Identify which cell holds the provided text, then report its [x, y] central coordinate. 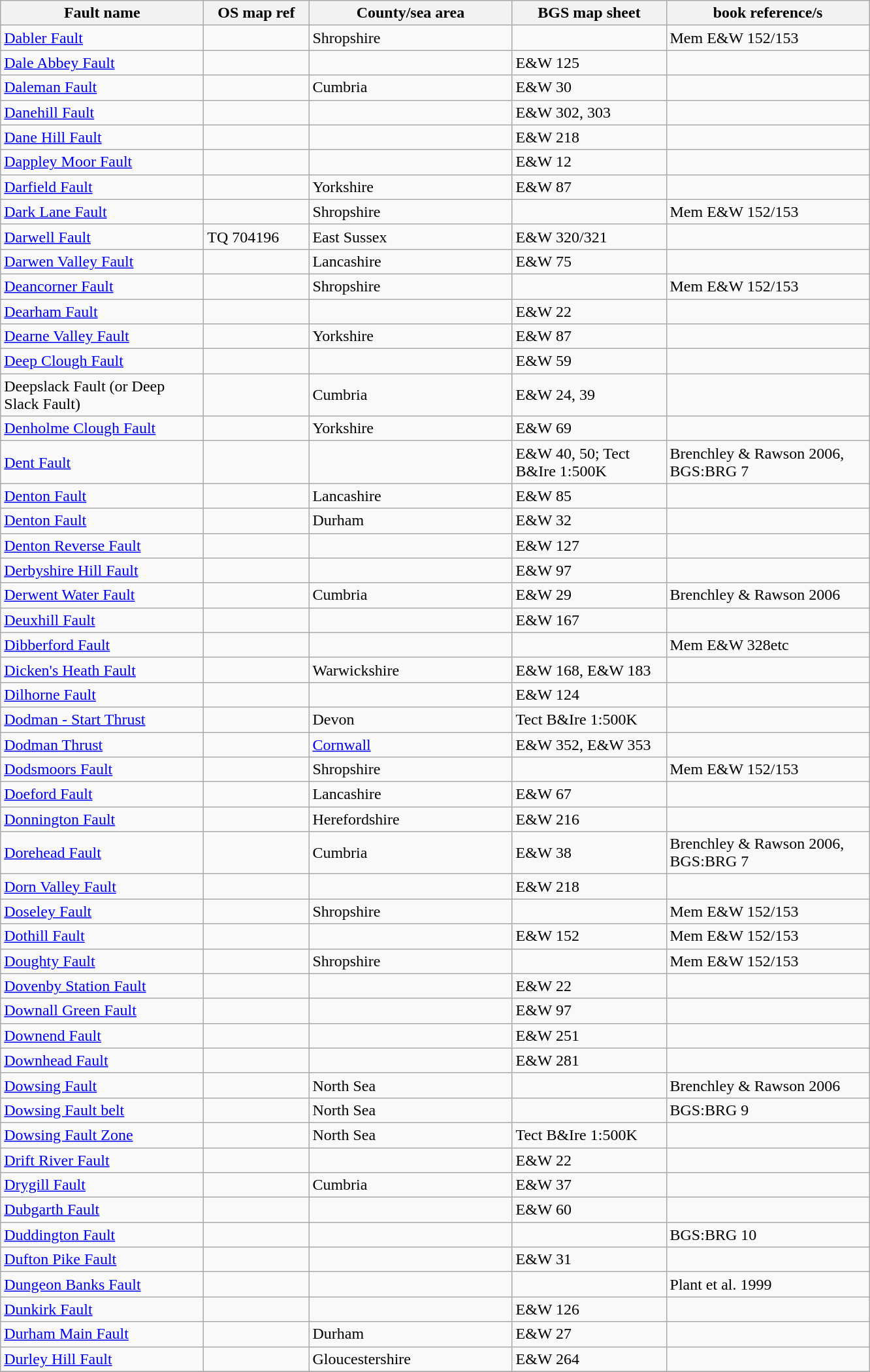
E&W 152 [589, 936]
E&W 27 [589, 1334]
County/sea area [410, 13]
Gloucestershire [410, 1359]
Daleman Fault [102, 88]
East Sussex [410, 237]
E&W 12 [589, 162]
E&W 69 [589, 429]
Dent Fault [102, 463]
Dodman - Start Thrust [102, 719]
Dane Hill Fault [102, 137]
Fault name [102, 13]
Doeford Fault [102, 794]
BGS:BRG 10 [768, 1235]
E&W 37 [589, 1185]
Denton Reverse Fault [102, 546]
E&W 352, E&W 353 [589, 744]
Deepslack Fault (or Deep Slack Fault) [102, 395]
E&W 30 [589, 88]
Dungeon Banks Fault [102, 1284]
Herefordshire [410, 819]
Plant et al. 1999 [768, 1284]
E&W 60 [589, 1210]
Danehill Fault [102, 112]
E&W 302, 303 [589, 112]
E&W 31 [589, 1260]
Deuxhill Fault [102, 620]
Doseley Fault [102, 911]
Darwell Fault [102, 237]
Dappley Moor Fault [102, 162]
Dothill Fault [102, 936]
Dearham Fault [102, 312]
E&W 264 [589, 1359]
Downall Green Fault [102, 1011]
BGS map sheet [589, 13]
E&W 126 [589, 1309]
Drift River Fault [102, 1160]
E&W 24, 39 [589, 395]
Dowsing Fault Zone [102, 1135]
Drygill Fault [102, 1185]
Denholme Clough Fault [102, 429]
Dorn Valley Fault [102, 887]
Durley Hill Fault [102, 1359]
Derwent Water Fault [102, 595]
E&W 32 [589, 521]
book reference/s [768, 13]
Dibberford Fault [102, 645]
E&W 124 [589, 694]
Dovenby Station Fault [102, 986]
Dunkirk Fault [102, 1309]
Dicken's Heath Fault [102, 670]
Dabler Fault [102, 38]
TQ 704196 [256, 237]
Derbyshire Hill Fault [102, 570]
E&W 216 [589, 819]
Dodman Thrust [102, 744]
Doughty Fault [102, 961]
E&W 167 [589, 620]
Deancorner Fault [102, 286]
E&W 67 [589, 794]
E&W 59 [589, 361]
E&W 125 [589, 63]
Downend Fault [102, 1036]
Durham Main Fault [102, 1334]
Dale Abbey Fault [102, 63]
E&W 40, 50; Tect B&Ire 1:500K [589, 463]
Dowsing Fault [102, 1085]
E&W 29 [589, 595]
E&W 281 [589, 1060]
E&W 127 [589, 546]
Devon [410, 719]
E&W 320/321 [589, 237]
E&W 168, E&W 183 [589, 670]
E&W 75 [589, 261]
Darwen Valley Fault [102, 261]
E&W 38 [589, 853]
Darfield Fault [102, 187]
Dearne Valley Fault [102, 336]
Mem E&W 328etc [768, 645]
E&W 251 [589, 1036]
Dilhorne Fault [102, 694]
Cornwall [410, 744]
Dark Lane Fault [102, 212]
Dodsmoors Fault [102, 770]
Dowsing Fault belt [102, 1110]
Dufton Pike Fault [102, 1260]
Dorehead Fault [102, 853]
Donnington Fault [102, 819]
OS map ref [256, 13]
Warwickshire [410, 670]
Dubgarth Fault [102, 1210]
BGS:BRG 9 [768, 1110]
Downhead Fault [102, 1060]
Duddington Fault [102, 1235]
Deep Clough Fault [102, 361]
E&W 85 [589, 496]
